Pinpoint the cell where the given text exists, returning its (x, y) midpoint coordinate. 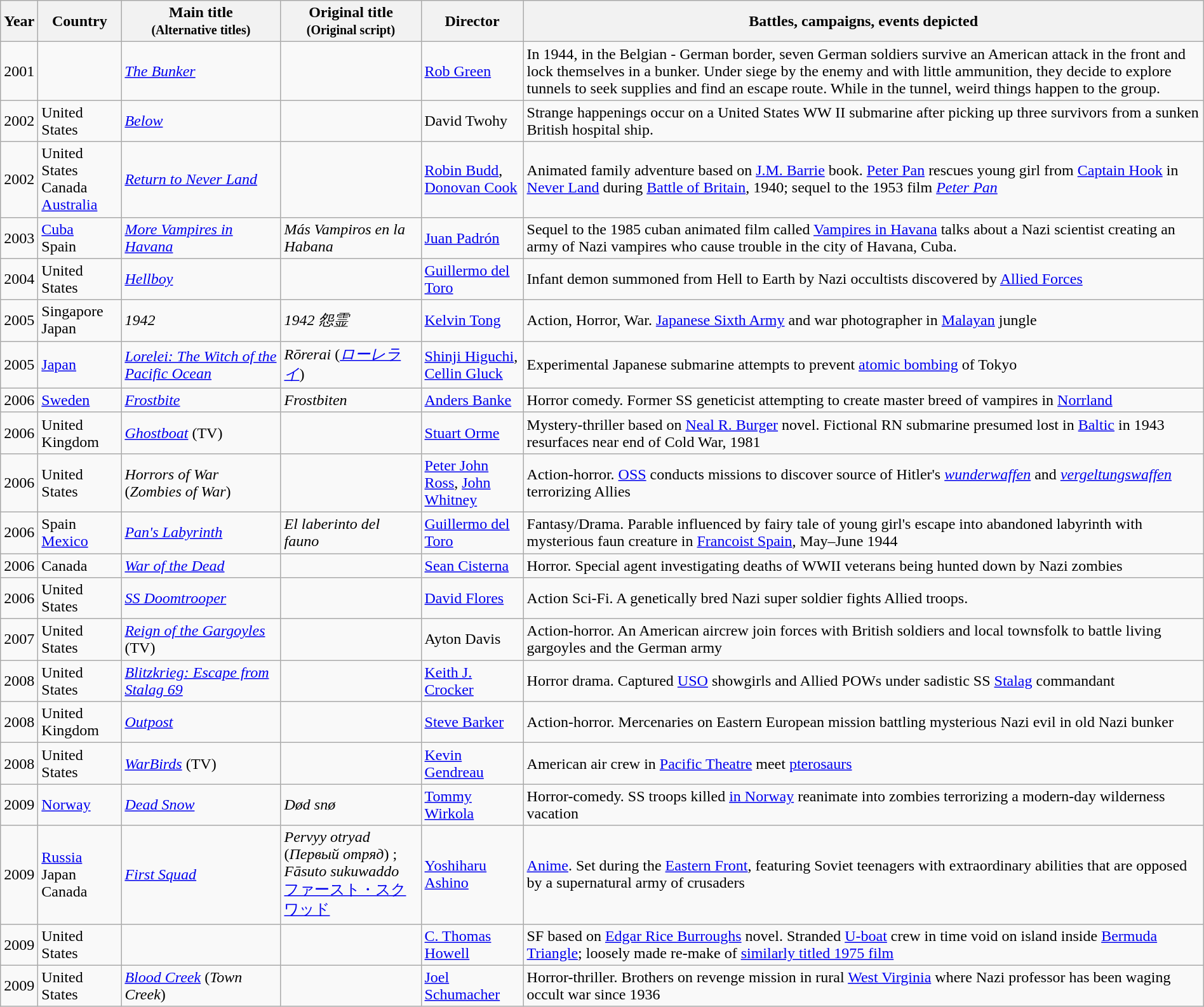
Action, Horror, War. Japanese Sixth Army and war photographer in Malayan jungle (864, 320)
Død snø (351, 805)
Director (472, 22)
2001 (19, 71)
CubaSpain (80, 237)
Yoshiharu Ashino (472, 875)
Below (201, 121)
Rob Green (472, 71)
Horror-comedy. SS troops killed in Norway reanimate into zombies terrorizing a modern-day wilderness vacation (864, 805)
Original title(Original script) (351, 22)
Canada (80, 566)
Year (19, 22)
Outpost (201, 723)
Action-horror. Mercenaries on Eastern European mission battling mysterious Nazi evil in old Nazi bunker (864, 723)
Battles, campaigns, events depicted (864, 22)
Pervyy otryad (Первый отряд) ; Fāsuto sukuwaddo ファースト・スクワッド (351, 875)
Anders Banke (472, 400)
Mystery-thriller based on Neal R. Burger novel. Fictional RN submarine presumed lost in Baltic in 1943 resurfaces near end of Cold War, 1981 (864, 433)
Stuart Orme (472, 433)
Action-horror. An American aircrew join forces with British soldiers and local townsfolk to battle living gargoyles and the German army (864, 640)
2004 (19, 279)
Kevin Gendreau (472, 763)
SS Doomtrooper (201, 598)
Sean Cisterna (472, 566)
War of the Dead (201, 566)
Norway (80, 805)
Robin Budd, Donovan Cook (472, 179)
RussiaJapanCanada (80, 875)
Frostbiten (351, 400)
SingaporeJapan (80, 320)
2003 (19, 237)
Peter John Ross, John Whitney (472, 483)
Shinji Higuchi, Cellin Gluck (472, 364)
Blitzkrieg: Escape from Stalag 69 (201, 681)
American air crew in Pacific Theatre meet pterosaurs (864, 763)
Horror. Special agent investigating deaths of WWII veterans being hunted down by Nazi zombies (864, 566)
Más Vampiros en la Habana (351, 237)
El laberinto del fauno (351, 532)
1942 怨霊 (351, 320)
David Twohy (472, 121)
Horror comedy. Former SS geneticist attempting to create master breed of vampires in Norrland (864, 400)
Main title(Alternative titles) (201, 22)
SpainMexico (80, 532)
2007 (19, 640)
Horror drama. Captured USO showgirls and Allied POWs under sadistic SS Stalag commandant (864, 681)
Steve Barker (472, 723)
Kelvin Tong (472, 320)
Sweden (80, 400)
Reign of the Gargoyles (TV) (201, 640)
David Flores (472, 598)
Lorelei: The Witch of the Pacific Ocean (201, 364)
Japan (80, 364)
Frostbite (201, 400)
Action Sci-Fi. A genetically bred Nazi super soldier fights Allied troops. (864, 598)
Tommy Wirkola (472, 805)
Horror-thriller. Brothers on revenge mission in rural West Virginia where Nazi professor has been waging occult war since 1936 (864, 985)
Anime. Set during the Eastern Front, featuring Soviet teenagers with extraordinary abilities that are opposed by a supernatural army of crusaders (864, 875)
Horrors of War (Zombies of War) (201, 483)
Dead Snow (201, 805)
United StatesCanadaAustralia (80, 179)
First Squad (201, 875)
C. Thomas Howell (472, 945)
Joel Schumacher (472, 985)
WarBirds (TV) (201, 763)
Infant demon summoned from Hell to Earth by Nazi occultists discovered by Allied Forces (864, 279)
Pan's Labyrinth (201, 532)
Ayton Davis (472, 640)
Action-horror. OSS conducts missions to discover source of Hitler's wunderwaffen and vergeltungswaffen terrorizing Allies (864, 483)
Return to Never Land (201, 179)
1942 (201, 320)
The Bunker (201, 71)
Rōrerai (ローレライ) (351, 364)
Blood Creek (Town Creek) (201, 985)
Country (80, 22)
Strange happenings occur on a United States WW II submarine after picking up three survivors from a sunken British hospital ship. (864, 121)
Juan Padrón (472, 237)
Hellboy (201, 279)
More Vampires in Havana (201, 237)
Experimental Japanese submarine attempts to prevent atomic bombing of Tokyo (864, 364)
Ghostboat (TV) (201, 433)
Keith J. Crocker (472, 681)
